Pinpoint the cell where the given text exists, returning its (X, Y) midpoint coordinate. 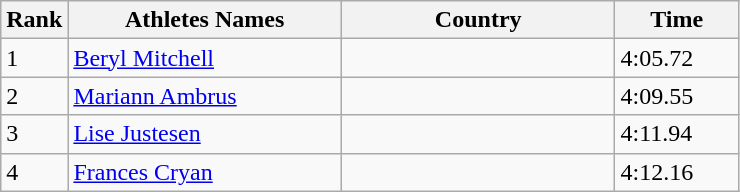
Lise Justesen (205, 134)
4 (34, 172)
4:05.72 (677, 58)
4:09.55 (677, 96)
Mariann Ambrus (205, 96)
1 (34, 58)
Frances Cryan (205, 172)
3 (34, 134)
Beryl Mitchell (205, 58)
Time (677, 20)
4:11.94 (677, 134)
Country (478, 20)
Rank (34, 20)
2 (34, 96)
4:12.16 (677, 172)
Athletes Names (205, 20)
